Find where the given text appears and provide that cell's center as [X, Y] coordinate. 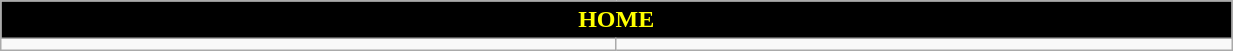
HOME [616, 20]
